Provide the [x, y] coordinate of the cell's center where the given text is located.  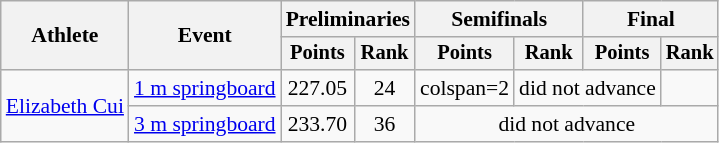
Preliminaries [348, 19]
233.70 [318, 124]
Athlete [65, 36]
227.05 [318, 88]
24 [384, 88]
colspan=2 [464, 88]
Final [650, 19]
1 m springboard [205, 88]
3 m springboard [205, 124]
Elizabeth Cui [65, 106]
Semifinals [499, 19]
Event [205, 36]
36 [384, 124]
